Locate the cell with the specified text and output its [X, Y] center coordinate. 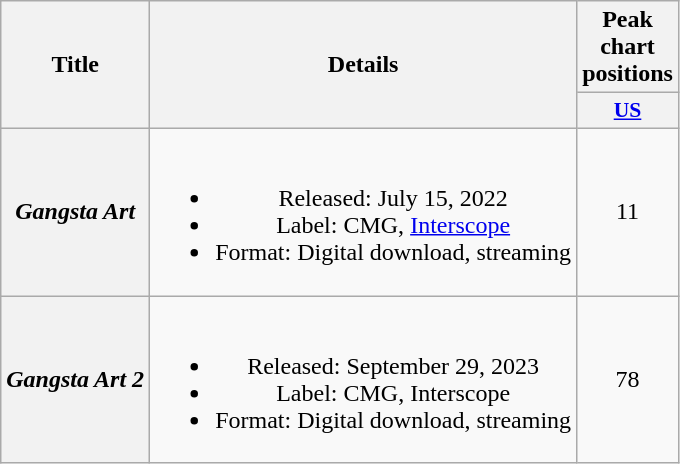
US [628, 111]
Gangsta Art [76, 212]
78 [628, 380]
11 [628, 212]
Released: July 15, 2022Label: CMG, InterscopeFormat: Digital download, streaming [364, 212]
Details [364, 65]
Peak chart positions [628, 47]
Released: September 29, 2023Label: CMG, InterscopeFormat: Digital download, streaming [364, 380]
Title [76, 65]
Gangsta Art 2 [76, 380]
